Return the [X, Y] coordinate for the center point of the cell that contains the specified text.  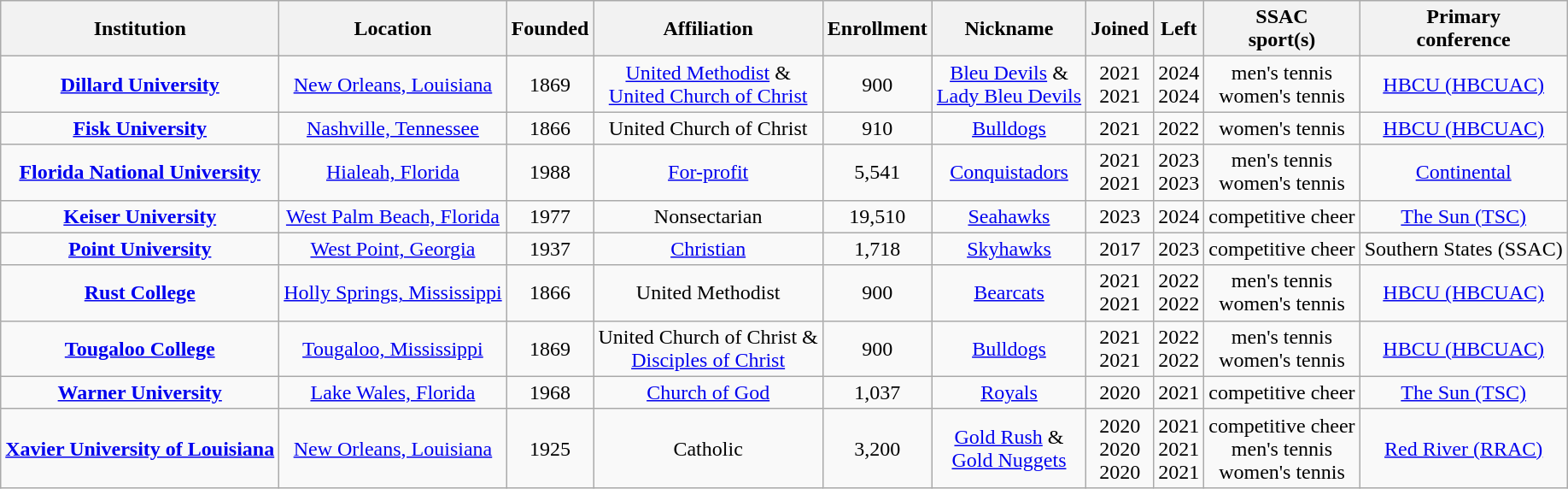
3,200 [877, 448]
Dillard University [140, 84]
1977 [550, 216]
2017 [1120, 249]
United Methodist [708, 292]
United Methodist &United Church of Christ [708, 84]
Bearcats [1009, 292]
Enrollment [877, 29]
202020202020 [1120, 448]
202120212021 [1179, 448]
Tougaloo, Mississippi [393, 349]
SSACsport(s) [1282, 29]
1988 [550, 173]
20242024 [1179, 84]
Tougaloo College [140, 349]
Conquistadors [1009, 173]
Holly Springs, Mississippi [393, 292]
West Palm Beach, Florida [393, 216]
Xavier University of Louisiana [140, 448]
Skyhawks [1009, 249]
Southern States (SSAC) [1464, 249]
1,718 [877, 249]
2020 [1120, 392]
Hialeah, Florida [393, 173]
Keiser University [140, 216]
Affiliation [708, 29]
Warner University [140, 392]
Primaryconference [1464, 29]
Nonsectarian [708, 216]
1937 [550, 249]
United Church of Christ &Disciples of Christ [708, 349]
Florida National University [140, 173]
Point University [140, 249]
United Church of Christ [708, 128]
1,037 [877, 392]
competitive cheermen's tenniswomen's tennis [1282, 448]
Royals [1009, 392]
women's tennis [1282, 128]
Rust College [140, 292]
5,541 [877, 173]
2022 [1179, 128]
Bleu Devils &Lady Bleu Devils [1009, 84]
Seahawks [1009, 216]
Fisk University [140, 128]
Nickname [1009, 29]
Gold Rush &Gold Nuggets [1009, 448]
Continental [1464, 173]
West Point, Georgia [393, 249]
For-profit [708, 173]
2024 [1179, 216]
Red River (RRAC) [1464, 448]
Institution [140, 29]
Nashville, Tennessee [393, 128]
910 [877, 128]
Left [1179, 29]
1968 [550, 392]
Lake Wales, Florida [393, 392]
Church of God [708, 392]
Christian [708, 249]
Founded [550, 29]
Joined [1120, 29]
1925 [550, 448]
Catholic [708, 448]
20232023 [1179, 173]
Location [393, 29]
19,510 [877, 216]
